Scan for the cell matching the given text and deliver its [X, Y] coordinate at center. 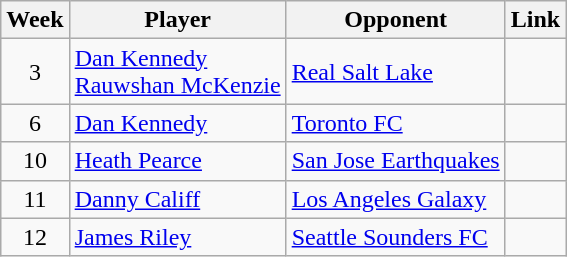
Player [178, 20]
3 [35, 72]
11 [35, 199]
Week [35, 20]
10 [35, 161]
Seattle Sounders FC [396, 237]
Danny Califf [178, 199]
Real Salt Lake [396, 72]
12 [35, 237]
Dan Kennedy [178, 123]
James Riley [178, 237]
Opponent [396, 20]
San Jose Earthquakes [396, 161]
6 [35, 123]
Dan Kennedy Rauwshan McKenzie [178, 72]
Heath Pearce [178, 161]
Link [535, 20]
Los Angeles Galaxy [396, 199]
Toronto FC [396, 123]
